Scan for the cell matching the given text and deliver its [x, y] coordinate at center. 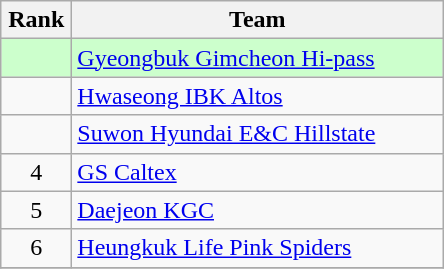
Daejeon KGC [258, 210]
Suwon Hyundai E&C Hillstate [258, 134]
4 [36, 172]
Gyeongbuk Gimcheon Hi-pass [258, 58]
Hwaseong IBK Altos [258, 96]
GS Caltex [258, 172]
Team [258, 20]
Rank [36, 20]
5 [36, 210]
6 [36, 248]
Heungkuk Life Pink Spiders [258, 248]
